Find where the given text appears and provide that cell's center as (x, y) coordinate. 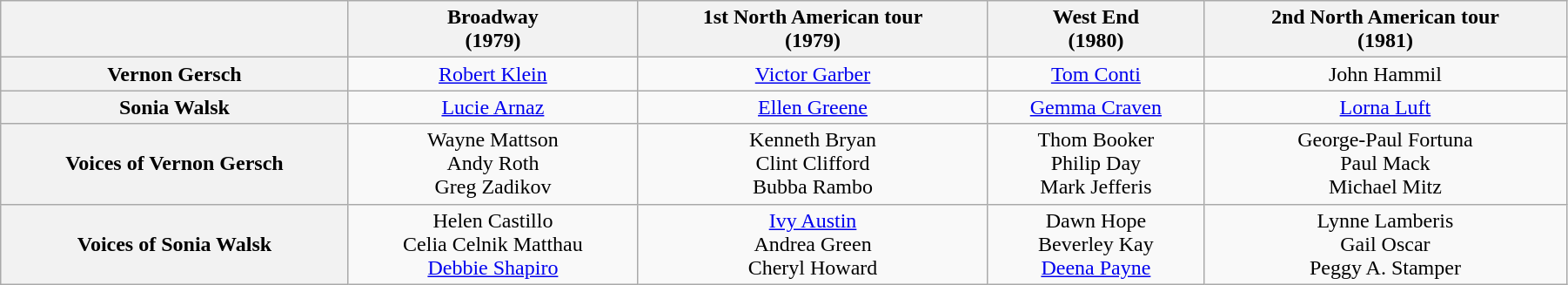
Thom BookerPhilip DayMark Jefferis (1096, 164)
1st North American tour(1979) (813, 30)
Vernon Gersch (174, 74)
Broadway(1979) (493, 30)
Lucie Arnaz (493, 107)
Tom Conti (1096, 74)
Ivy AustinAndrea GreenCheryl Howard (813, 244)
George-Paul FortunaPaul MackMichael Mitz (1385, 164)
Gemma Craven (1096, 107)
Lynne LamberisGail OscarPeggy A. Stamper (1385, 244)
Voices of Vernon Gersch (174, 164)
2nd North American tour(1981) (1385, 30)
Robert Klein (493, 74)
John Hammil (1385, 74)
Wayne MattsonAndy RothGreg Zadikov (493, 164)
Voices of Sonia Walsk (174, 244)
Helen CastilloCelia Celnik MatthauDebbie Shapiro (493, 244)
West End(1980) (1096, 30)
Ellen Greene (813, 107)
Sonia Walsk (174, 107)
Kenneth BryanClint CliffordBubba Rambo (813, 164)
Victor Garber (813, 74)
Dawn HopeBeverley KayDeena Payne (1096, 244)
Lorna Luft (1385, 107)
